Pinpoint the cell where the given text exists, returning its (X, Y) midpoint coordinate. 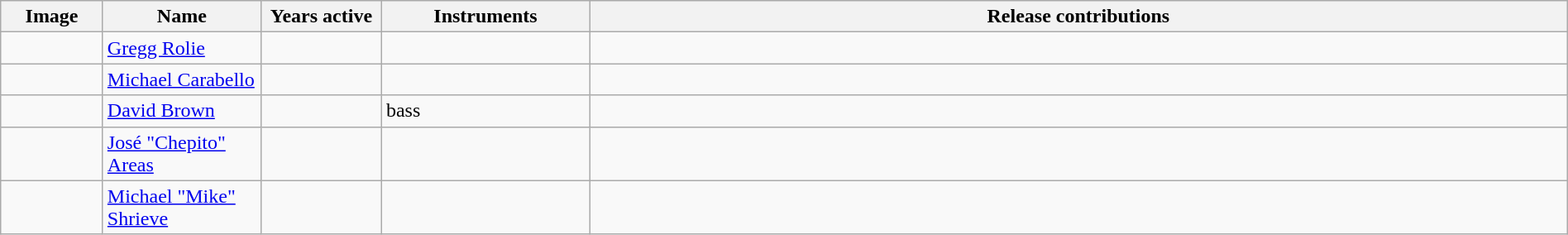
José "Chepito" Areas (182, 154)
Michael Carabello (182, 79)
Michael "Mike" Shrieve (182, 207)
Release contributions (1078, 17)
Image (52, 17)
Name (182, 17)
David Brown (182, 111)
bass (485, 111)
Years active (321, 17)
Instruments (485, 17)
Gregg Rolie (182, 48)
